Return (x, y) of the center of cell containing provided text 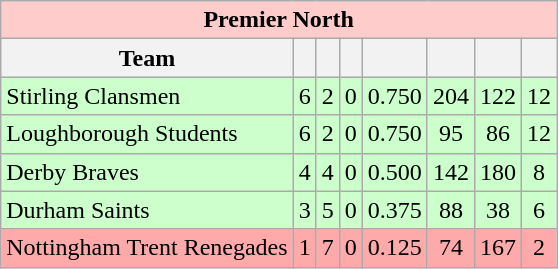
122 (498, 96)
74 (450, 248)
8 (540, 172)
86 (498, 134)
Team (147, 58)
180 (498, 172)
88 (450, 210)
Durham Saints (147, 210)
204 (450, 96)
3 (304, 210)
7 (328, 248)
0.125 (394, 248)
Stirling Clansmen (147, 96)
38 (498, 210)
0.500 (394, 172)
142 (450, 172)
Nottingham Trent Renegades (147, 248)
Loughborough Students (147, 134)
0.375 (394, 210)
Derby Braves (147, 172)
5 (328, 210)
Premier North (279, 20)
1 (304, 248)
95 (450, 134)
167 (498, 248)
